Identify which cell holds the provided text, then report its (x, y) central coordinate. 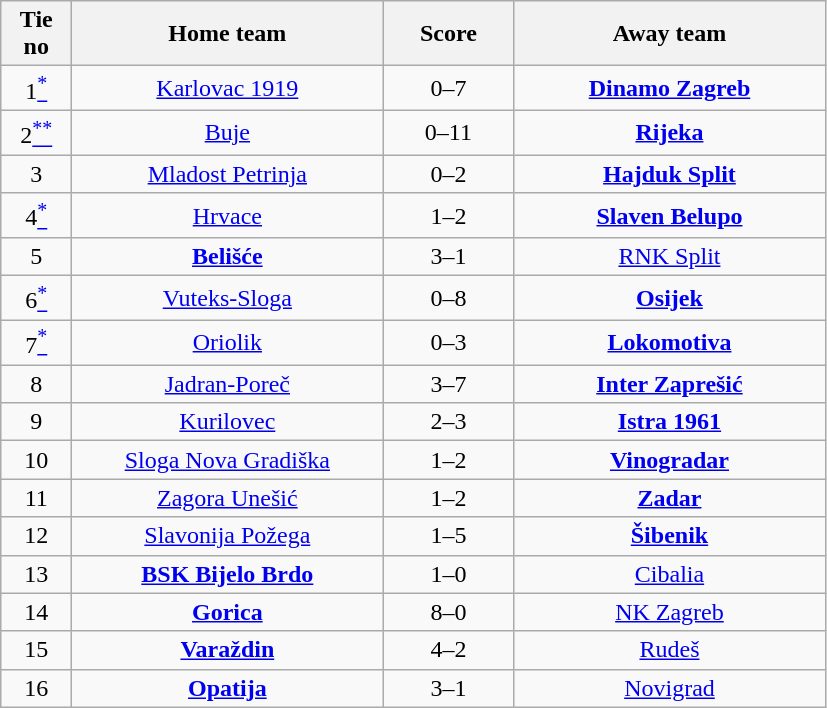
Kurilovec (228, 422)
Rudeš (670, 650)
2–3 (448, 422)
6* (36, 298)
3–7 (448, 384)
10 (36, 460)
11 (36, 498)
Lokomotiva (670, 342)
Vinogradar (670, 460)
Šibenik (670, 536)
0–7 (448, 88)
Karlovac 1919 (228, 88)
14 (36, 612)
NK Zagreb (670, 612)
Buje (228, 132)
8–0 (448, 612)
Vuteks-Sloga (228, 298)
Slavonija Požega (228, 536)
Novigrad (670, 688)
Rijeka (670, 132)
0–3 (448, 342)
Varaždin (228, 650)
Sloga Nova Gradiška (228, 460)
Gorica (228, 612)
8 (36, 384)
0–8 (448, 298)
3 (36, 174)
Osijek (670, 298)
0–11 (448, 132)
Zadar (670, 498)
9 (36, 422)
1–0 (448, 574)
Opatija (228, 688)
Home team (228, 34)
2** (36, 132)
1* (36, 88)
Away team (670, 34)
0–2 (448, 174)
Zagora Unešić (228, 498)
12 (36, 536)
13 (36, 574)
Oriolik (228, 342)
RNK Split (670, 257)
4–2 (448, 650)
Mladost Petrinja (228, 174)
Slaven Belupo (670, 216)
Score (448, 34)
Hajduk Split (670, 174)
15 (36, 650)
16 (36, 688)
Istra 1961 (670, 422)
Belišće (228, 257)
5 (36, 257)
Inter Zaprešić (670, 384)
Dinamo Zagreb (670, 88)
Cibalia (670, 574)
7* (36, 342)
BSK Bijelo Brdo (228, 574)
1–5 (448, 536)
Jadran-Poreč (228, 384)
4* (36, 216)
Hrvace (228, 216)
Tie no (36, 34)
